Return the (X, Y) coordinate for the center point of the cell that contains the specified text.  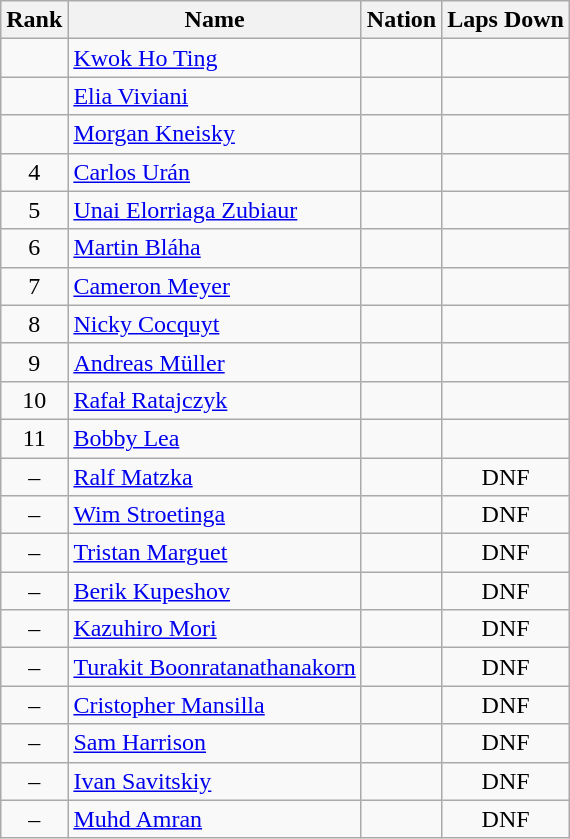
Muhd Amran (214, 819)
Rafał Ratajczyk (214, 400)
Sam Harrison (214, 743)
Turakit Boonratanathanakorn (214, 667)
Name (214, 20)
11 (34, 438)
Kazuhiro Mori (214, 629)
7 (34, 286)
Ralf Matzka (214, 477)
Tristan Marguet (214, 553)
Ivan Savitskiy (214, 781)
Laps Down (506, 20)
9 (34, 362)
4 (34, 172)
Kwok Ho Ting (214, 58)
Nicky Cocquyt (214, 324)
Cristopher Mansilla (214, 705)
6 (34, 248)
Wim Stroetinga (214, 515)
Bobby Lea (214, 438)
Rank (34, 20)
Berik Kupeshov (214, 591)
Morgan Kneisky (214, 134)
Unai Elorriaga Zubiaur (214, 210)
Andreas Müller (214, 362)
10 (34, 400)
Cameron Meyer (214, 286)
Carlos Urán (214, 172)
Elia Viviani (214, 96)
Nation (401, 20)
Martin Bláha (214, 248)
5 (34, 210)
8 (34, 324)
